Extract the (X, Y) coordinate from the center of the cell holding the provided text.  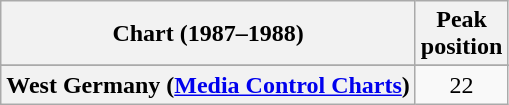
West Germany (Media Control Charts) (208, 85)
Peakposition (461, 34)
22 (461, 85)
Chart (1987–1988) (208, 34)
